For the text-containing cell, return its midpoint in (X, Y) coordinate format. 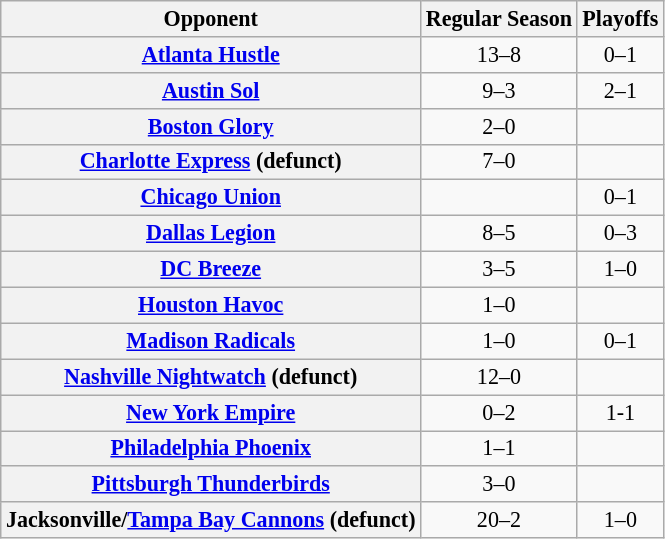
Dallas Legion (211, 233)
0–3 (620, 233)
13–8 (500, 54)
Philadelphia Phoenix (211, 448)
7–0 (500, 162)
Houston Havoc (211, 305)
2–1 (620, 90)
Playoffs (620, 18)
3–0 (500, 484)
Jacksonville/Tampa Bay Cannons (defunct) (211, 520)
Boston Glory (211, 126)
Nashville Nightwatch (defunct) (211, 377)
Charlotte Express (defunct) (211, 162)
Austin Sol (211, 90)
20–2 (500, 520)
3–5 (500, 269)
2–0 (500, 126)
Opponent (211, 18)
Chicago Union (211, 198)
8–5 (500, 233)
Regular Season (500, 18)
New York Empire (211, 412)
Madison Radicals (211, 341)
9–3 (500, 90)
1–1 (500, 448)
0–2 (500, 412)
DC Breeze (211, 269)
12–0 (500, 377)
1-1 (620, 412)
Atlanta Hustle (211, 54)
Pittsburgh Thunderbirds (211, 484)
